Return the (X, Y) coordinate for the center point of the cell that contains the specified text.  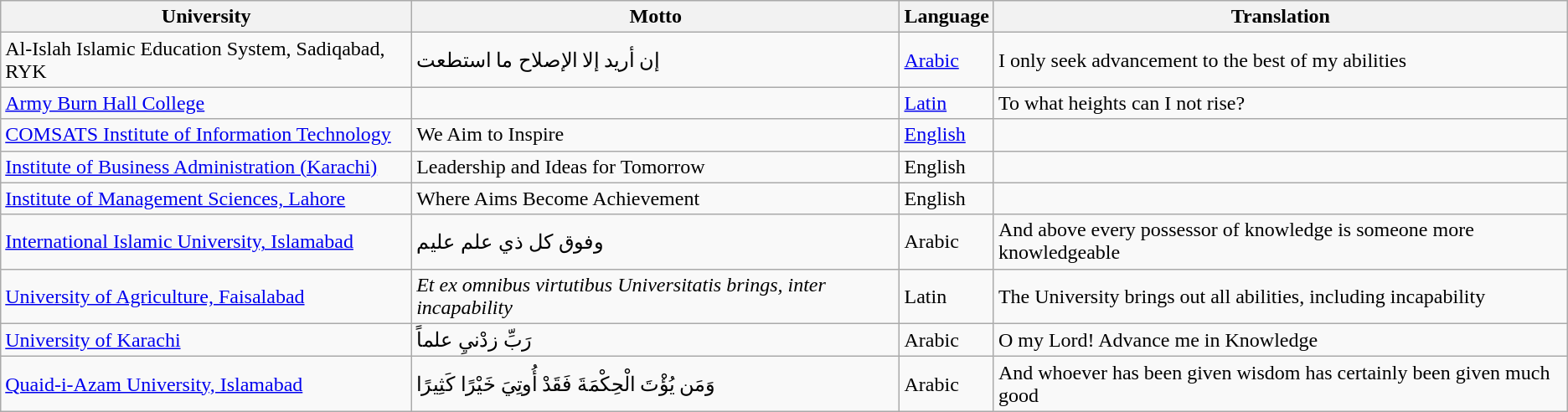
Translation (1280, 17)
Quaid-i-Azam University, Islamabad (206, 384)
University (206, 17)
وفوق كل ذي علم عليم (656, 241)
رَبِّ زدْنيِ علماً (656, 340)
Leadership and Ideas for Tomorrow (656, 167)
وَمَن يُؤْتَ الْحِكْمَةَ فَقَدْ أُوتِيَ خَيْرًا كَثِيرًا (656, 384)
To what heights can I not rise? (1280, 103)
Institute of Management Sciences, Lahore (206, 198)
I only seek advancement to the best of my abilities (1280, 60)
إن أريد إلا الإصلاح ما استطعت (656, 60)
Et ex omnibus virtutibus Universitatis brings, inter incapability (656, 296)
University of Karachi (206, 340)
Motto (656, 17)
International Islamic University, Islamabad (206, 241)
We Aim to Inspire (656, 135)
Institute of Business Administration (Karachi) (206, 167)
Where Aims Become Achievement (656, 198)
O my Lord! Advance me in Knowledge (1280, 340)
COMSATS Institute of Information Technology (206, 135)
Army Burn Hall College (206, 103)
The University brings out all abilities, including incapability (1280, 296)
And whoever has been given wisdom has certainly been given much good (1280, 384)
Language (946, 17)
Al-Islah Islamic Education System, Sadiqabad, RYK (206, 60)
University of Agriculture, Faisalabad (206, 296)
And above every possessor of knowledge is someone more knowledgeable (1280, 241)
